Determine the (X, Y) coordinate at the center of the cell enclosing the given text.  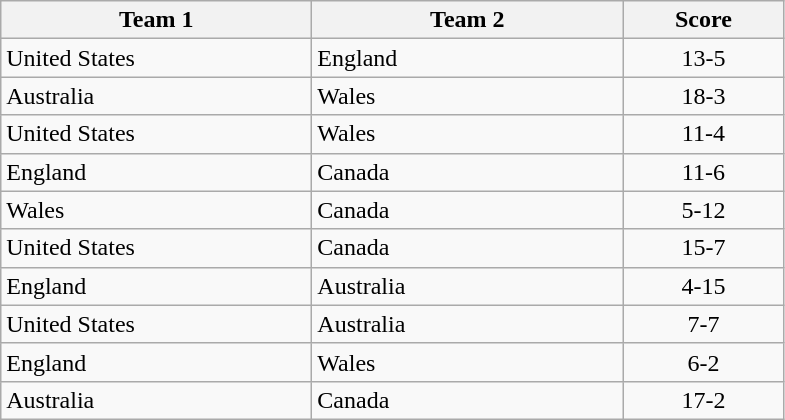
Team 1 (156, 20)
18-3 (704, 96)
Team 2 (468, 20)
11-6 (704, 172)
5-12 (704, 210)
7-7 (704, 324)
11-4 (704, 134)
Score (704, 20)
17-2 (704, 400)
4-15 (704, 286)
13-5 (704, 58)
15-7 (704, 248)
6-2 (704, 362)
